Pinpoint the cell where the given text exists, returning its [x, y] midpoint coordinate. 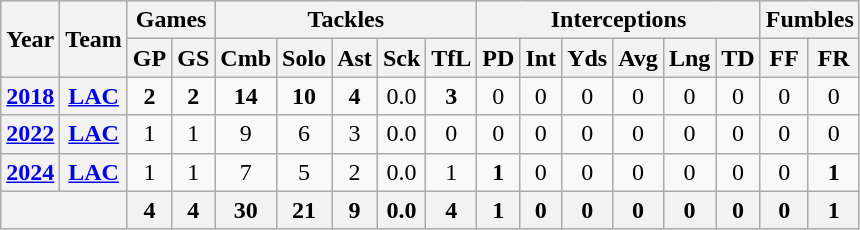
2018 [30, 96]
TD [738, 58]
7 [246, 172]
Sck [401, 58]
FR [834, 58]
Ast [355, 58]
14 [246, 96]
30 [246, 210]
21 [304, 210]
Games [170, 20]
Fumbles [810, 20]
2022 [30, 134]
GP [149, 58]
Int [541, 58]
GS [194, 58]
Cmb [246, 58]
10 [304, 96]
Interceptions [618, 20]
Team [94, 39]
Lng [689, 58]
Yds [588, 58]
6 [304, 134]
TfL [452, 58]
5 [304, 172]
FF [784, 58]
Year [30, 39]
Solo [304, 58]
PD [498, 58]
2024 [30, 172]
Avg [638, 58]
Tackles [346, 20]
